Locate the cell with the specified text and output its [x, y] center coordinate. 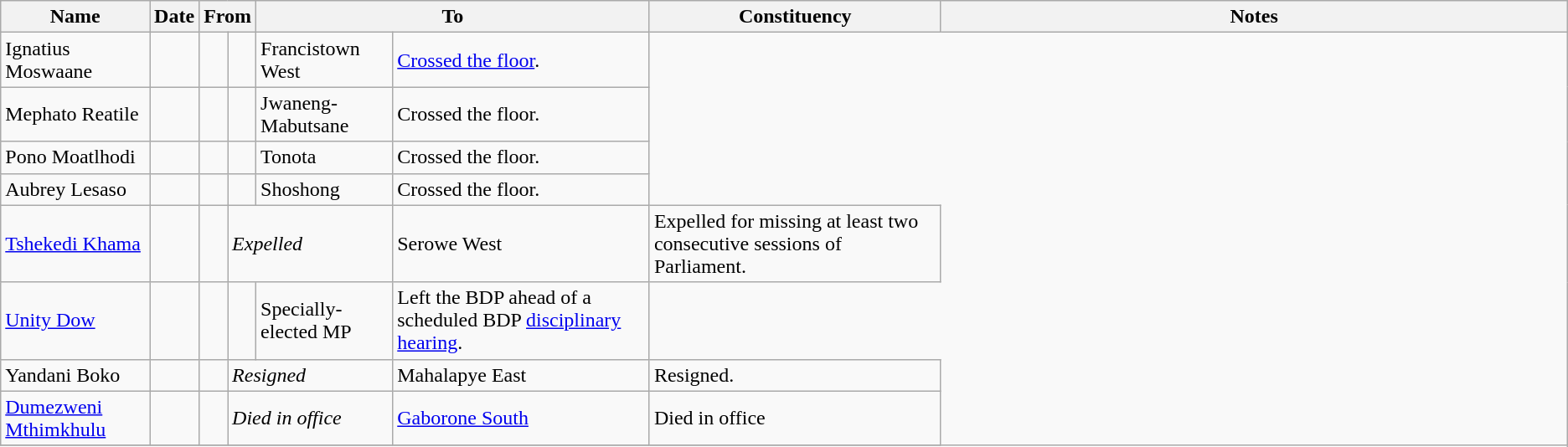
Dumezweni Mthimkhulu [75, 419]
Expelled [310, 244]
Unity Dow [75, 321]
Ignatius Moswaane [75, 60]
Date [174, 17]
Mahalapye East [521, 375]
Shoshong [325, 189]
To [453, 17]
Francistown West [325, 60]
Jwaneng-Mabutsane [325, 114]
Notes [1254, 17]
Tonota [325, 157]
Aubrey Lesaso [75, 189]
Yandani Boko [75, 375]
Tshekedi Khama [75, 244]
Serowe West [521, 244]
Mephato Reatile [75, 114]
Constituency [795, 17]
From [228, 17]
Pono Moatlhodi [75, 157]
Left the BDP ahead of a scheduled BDP disciplinary hearing. [521, 321]
Gaborone South [521, 419]
Resigned. [795, 375]
Specially-elected MP [325, 321]
Expelled for missing at least two consecutive sessions of Parliament. [795, 244]
Name [75, 17]
Resigned [310, 375]
